Determine the [x, y] coordinate at the center of the cell enclosing the given text.  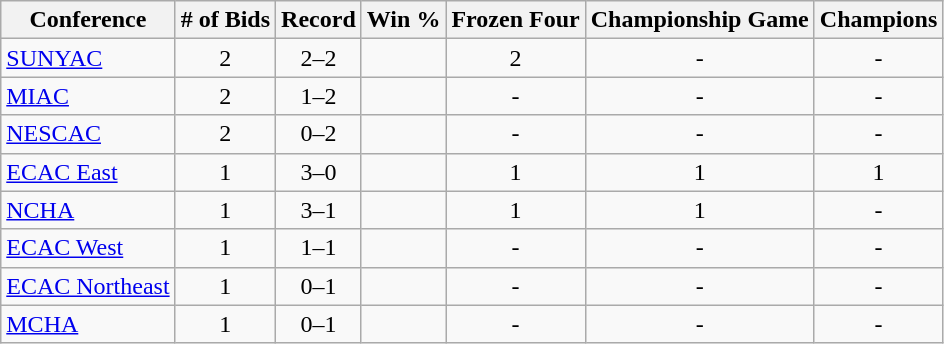
Championship Game [700, 20]
Conference [88, 20]
3–1 [319, 210]
SUNYAC [88, 58]
2–2 [319, 58]
1–1 [319, 248]
ECAC Northeast [88, 286]
MCHA [88, 324]
Champions [878, 20]
ECAC East [88, 172]
# of Bids [225, 20]
NESCAC [88, 134]
ECAC West [88, 248]
Record [319, 20]
Win % [404, 20]
1–2 [319, 96]
Frozen Four [516, 20]
MIAC [88, 96]
3–0 [319, 172]
NCHA [88, 210]
0–2 [319, 134]
